Return the (x, y) coordinate for the center point of the cell that contains the specified text.  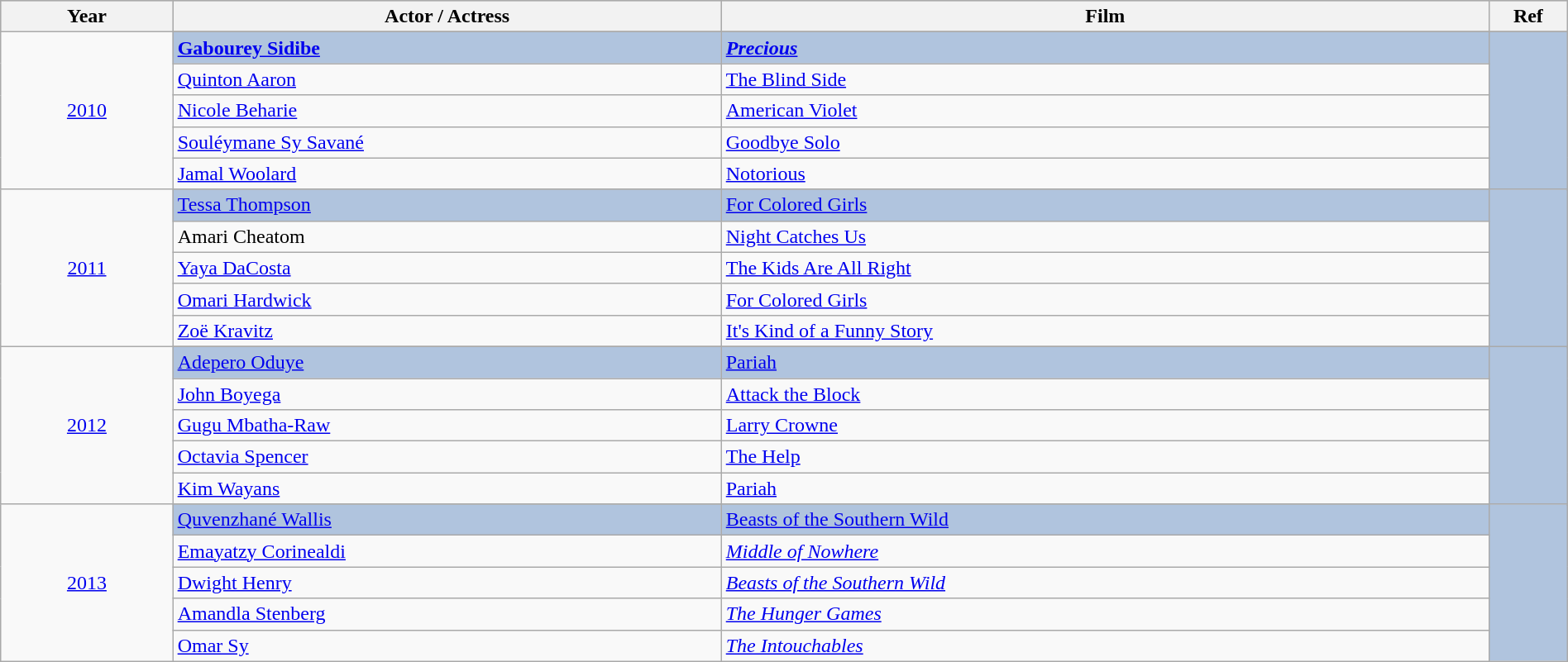
Gugu Mbatha-Raw (447, 426)
The Hunger Games (1105, 614)
2012 (87, 425)
Year (87, 17)
Ref (1528, 17)
Gabourey Sidibe (447, 48)
John Boyega (447, 394)
Emayatzy Corinealdi (447, 551)
Zoë Kravitz (447, 331)
Precious (1105, 48)
The Help (1105, 457)
Souléymane Sy Savané (447, 142)
Quvenzhané Wallis (447, 520)
The Intouchables (1105, 645)
Quinton Aaron (447, 79)
2011 (87, 268)
Kim Wayans (447, 488)
Adepero Oduye (447, 362)
Film (1105, 17)
Omari Hardwick (447, 299)
The Blind Side (1105, 79)
Omar Sy (447, 645)
Tessa Thompson (447, 205)
Amari Cheatom (447, 236)
Night Catches Us (1105, 236)
Attack the Block (1105, 394)
Octavia Spencer (447, 457)
Nicole Beharie (447, 111)
2010 (87, 111)
American Violet (1105, 111)
Goodbye Solo (1105, 142)
Notorious (1105, 174)
The Kids Are All Right (1105, 268)
Dwight Henry (447, 583)
Middle of Nowhere (1105, 551)
Actor / Actress (447, 17)
Yaya DaCosta (447, 268)
Jamal Woolard (447, 174)
Larry Crowne (1105, 426)
It's Kind of a Funny Story (1105, 331)
Amandla Stenberg (447, 614)
2013 (87, 583)
